Provide the [x, y] coordinate of the cell's center where the given text is located.  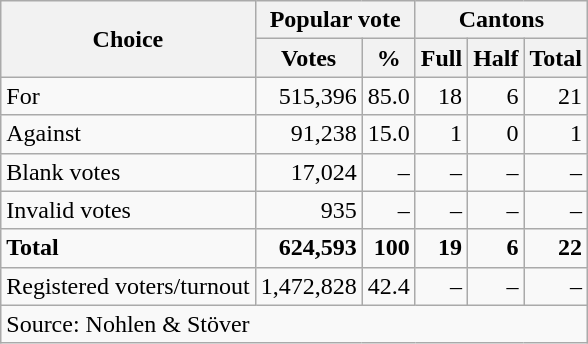
Registered voters/turnout [128, 286]
19 [441, 248]
15.0 [388, 134]
Against [128, 134]
Popular vote [335, 20]
18 [441, 96]
22 [556, 248]
Blank votes [128, 172]
For [128, 96]
1,472,828 [308, 286]
Votes [308, 58]
100 [388, 248]
21 [556, 96]
17,024 [308, 172]
515,396 [308, 96]
Half [496, 58]
Invalid votes [128, 210]
42.4 [388, 286]
Full [441, 58]
% [388, 58]
Cantons [501, 20]
935 [308, 210]
Source: Nohlen & Stöver [294, 324]
0 [496, 134]
85.0 [388, 96]
624,593 [308, 248]
91,238 [308, 134]
Choice [128, 39]
